Capture the cell that displays the provided text and extract its [X, Y] central coordinate. 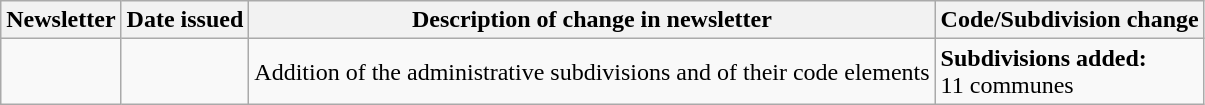
Subdivisions added: 11 communes [1070, 72]
Code/Subdivision change [1070, 20]
Newsletter [61, 20]
Description of change in newsletter [592, 20]
Addition of the administrative subdivisions and of their code elements [592, 72]
Date issued [185, 20]
